Output the (x, y) coordinate of the center of the cell containing the given text.  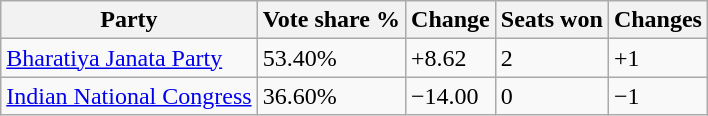
Vote share % (331, 20)
0 (552, 96)
Party (129, 20)
Seats won (552, 20)
Indian National Congress (129, 96)
36.60% (331, 96)
Bharatiya Janata Party (129, 58)
53.40% (331, 58)
+8.62 (451, 58)
+1 (658, 58)
2 (552, 58)
−14.00 (451, 96)
Change (451, 20)
Changes (658, 20)
−1 (658, 96)
